Capture the cell that displays the provided text and extract its [X, Y] central coordinate. 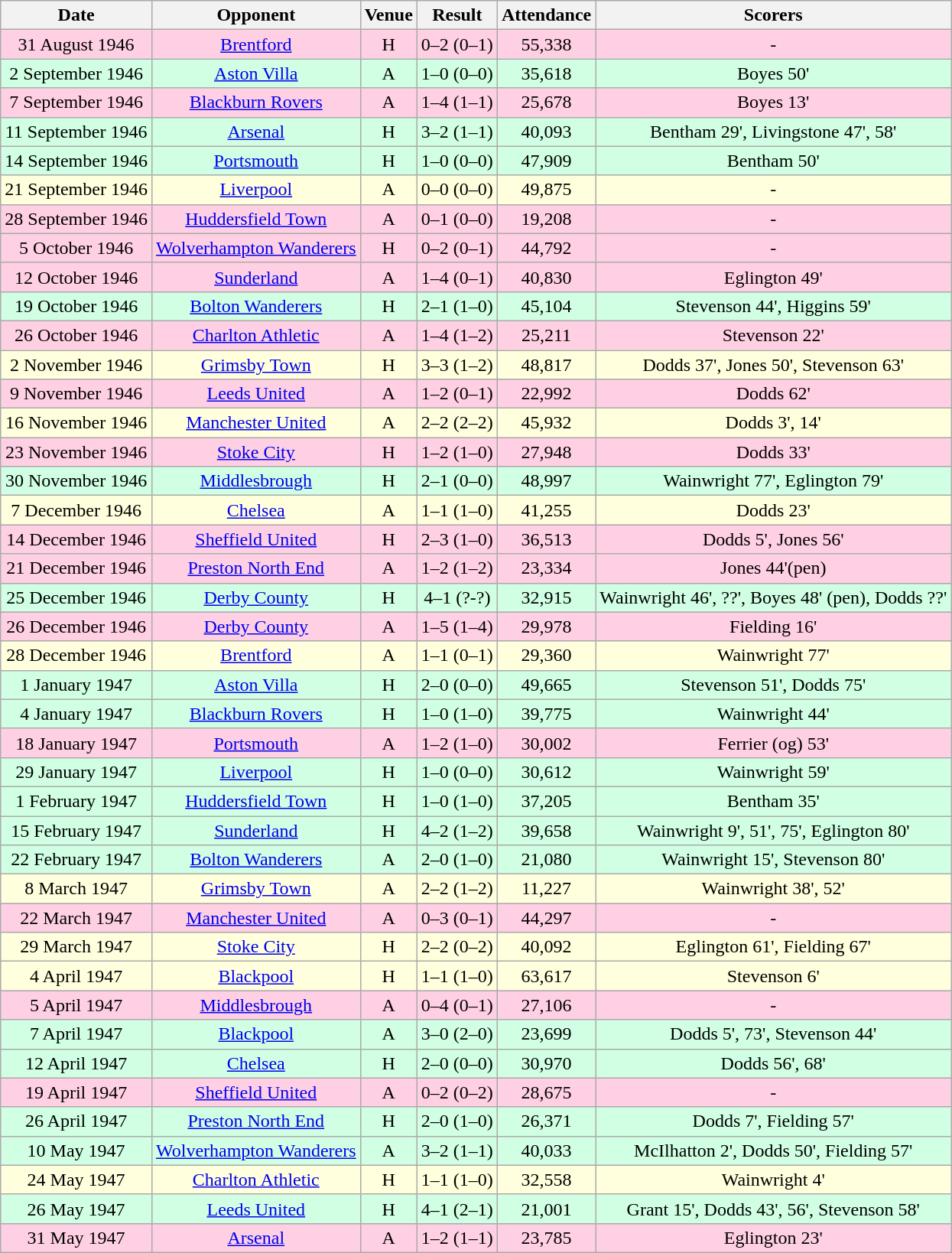
Stevenson 6' [774, 976]
Boyes 13' [774, 103]
26 May 1947 [76, 1209]
Wainwright 77', Eglington 79' [774, 481]
Wainwright 44' [774, 714]
5 October 1946 [76, 248]
27,948 [546, 452]
3–3 (1–2) [457, 365]
40,830 [546, 277]
45,932 [546, 423]
29,978 [546, 626]
15 February 1947 [76, 830]
4 April 1947 [76, 976]
0–2 (0–2) [457, 1092]
0–0 (0–0) [457, 190]
Wainwright 38', 52' [774, 889]
Bentham 29', Livingstone 47', 58' [774, 132]
Stevenson 22' [774, 335]
23,699 [546, 1034]
Jones 44'(pen) [774, 568]
30,002 [546, 743]
26 December 1946 [76, 626]
47,909 [546, 161]
Opponent [255, 15]
35,618 [546, 73]
7 September 1946 [76, 103]
55,338 [546, 44]
29,360 [546, 656]
44,297 [546, 918]
12 October 1946 [76, 277]
40,093 [546, 132]
Stevenson 51', Dodds 75' [774, 685]
Dodds 56', 68' [774, 1063]
40,033 [546, 1150]
49,875 [546, 190]
30,970 [546, 1063]
Wainwright 15', Stevenson 80' [774, 860]
2 September 1946 [76, 73]
1–1 (0–1) [457, 656]
1–5 (1–4) [457, 626]
Bentham 50' [774, 161]
23 November 1946 [76, 452]
1–2 (0–1) [457, 394]
0–1 (0–0) [457, 219]
2–1 (1–0) [457, 306]
21 September 1946 [76, 190]
Ferrier (og) 53' [774, 743]
19 April 1947 [76, 1092]
23,334 [546, 568]
28 September 1946 [76, 219]
26 October 1946 [76, 335]
Dodds 5', 73', Stevenson 44' [774, 1034]
1–4 (1–1) [457, 103]
0–4 (0–1) [457, 1005]
Eglington 49' [774, 277]
24 May 1947 [76, 1180]
63,617 [546, 976]
31 August 1946 [76, 44]
14 September 1946 [76, 161]
4–1 (2–1) [457, 1209]
Venue [388, 15]
11 September 1946 [76, 132]
Grant 15', Dodds 43', 56', Stevenson 58' [774, 1209]
49,665 [546, 685]
1–4 (1–2) [457, 335]
1 February 1947 [76, 801]
22 February 1947 [76, 860]
5 April 1947 [76, 1005]
8 March 1947 [76, 889]
Result [457, 15]
Dodds 62' [774, 394]
29 March 1947 [76, 947]
Wainwright 59' [774, 772]
19,208 [546, 219]
Dodds 5', Jones 56' [774, 539]
McIlhatton 2', Dodds 50', Fielding 57' [774, 1150]
21,080 [546, 860]
2–2 (0–2) [457, 947]
28,675 [546, 1092]
1–2 (1–1) [457, 1238]
32,558 [546, 1180]
Eglington 23' [774, 1238]
Dodds 37', Jones 50', Stevenson 63' [774, 365]
Dodds 23' [774, 510]
Attendance [546, 15]
14 December 1946 [76, 539]
41,255 [546, 510]
10 May 1947 [76, 1150]
21 December 1946 [76, 568]
Wainwright 77' [774, 656]
26,371 [546, 1121]
37,205 [546, 801]
Bentham 35' [774, 801]
19 October 1946 [76, 306]
2–1 (0–0) [457, 481]
25,678 [546, 103]
48,997 [546, 481]
Dodds 7', Fielding 57' [774, 1121]
Fielding 16' [774, 626]
Eglington 61', Fielding 67' [774, 947]
1–2 (1–2) [457, 568]
48,817 [546, 365]
Wainwright 9', 51', 75', Eglington 80' [774, 830]
Dodds 33' [774, 452]
4–1 (?-?) [457, 597]
2 November 1946 [76, 365]
27,106 [546, 1005]
39,658 [546, 830]
3–0 (2–0) [457, 1034]
30,612 [546, 772]
2–3 (1–0) [457, 539]
Dodds 3', 14' [774, 423]
23,785 [546, 1238]
9 November 1946 [76, 394]
28 December 1946 [76, 656]
18 January 1947 [76, 743]
1–4 (0–1) [457, 277]
7 April 1947 [76, 1034]
Scorers [774, 15]
45,104 [546, 306]
11,227 [546, 889]
16 November 1946 [76, 423]
Wainwright 46', ??', Boyes 48' (pen), Dodds ??' [774, 597]
4 January 1947 [76, 714]
32,915 [546, 597]
39,775 [546, 714]
1 January 1947 [76, 685]
2–2 (2–2) [457, 423]
22 March 1947 [76, 918]
0–3 (0–1) [457, 918]
36,513 [546, 539]
2–2 (1–2) [457, 889]
Boyes 50' [774, 73]
Stevenson 44', Higgins 59' [774, 306]
25 December 1946 [76, 597]
4–2 (1–2) [457, 830]
29 January 1947 [76, 772]
22,992 [546, 394]
25,211 [546, 335]
7 December 1946 [76, 510]
26 April 1947 [76, 1121]
40,092 [546, 947]
31 May 1947 [76, 1238]
Date [76, 15]
Wainwright 4' [774, 1180]
21,001 [546, 1209]
12 April 1947 [76, 1063]
44,792 [546, 248]
30 November 1946 [76, 481]
